Detect which cell encompasses the target text, then output its [x, y] center coordinate. 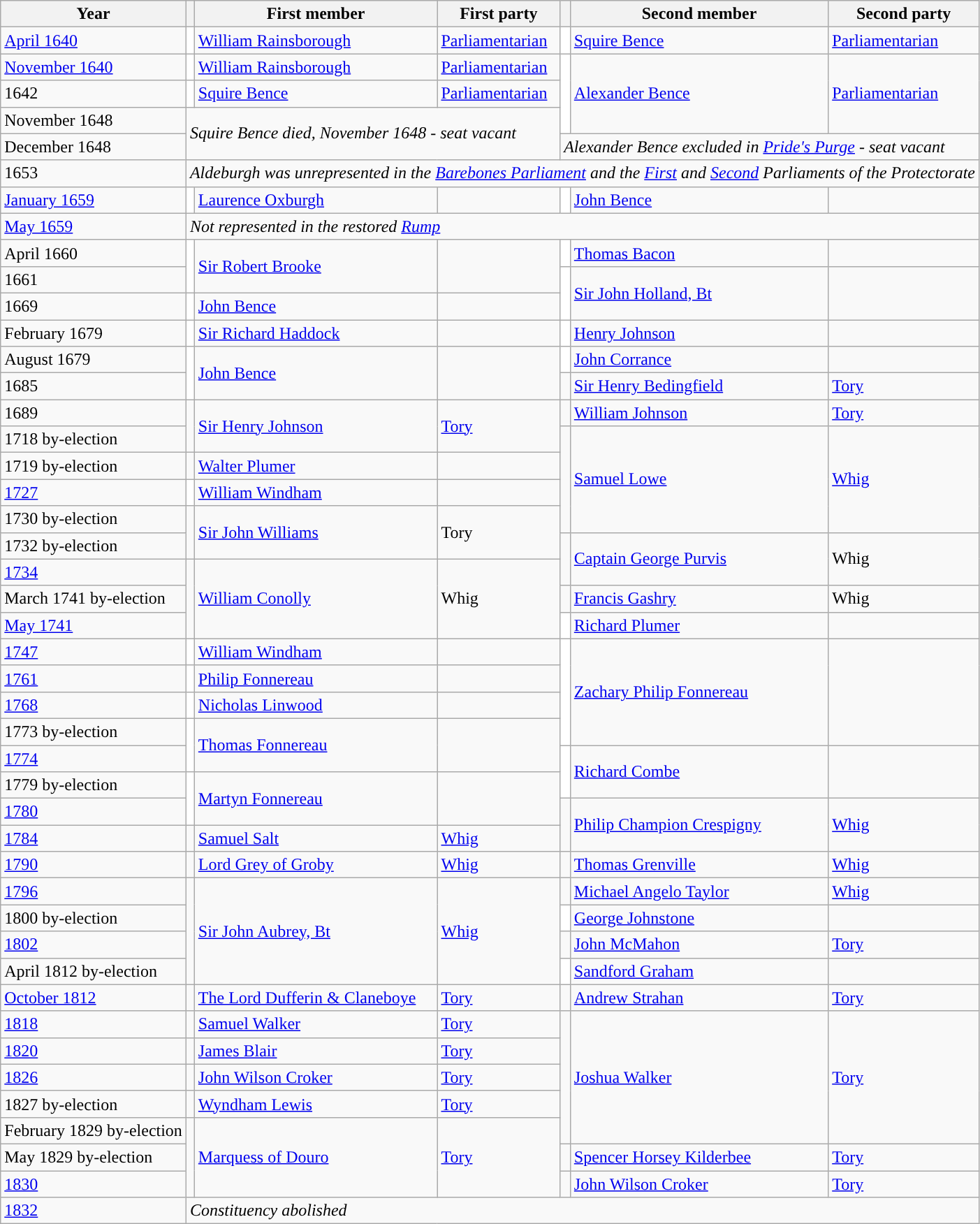
Samuel Lowe [699, 479]
1827 by-election [94, 1104]
Sir Richard Haddock [316, 333]
1719 by-election [94, 466]
1780 [94, 812]
1820 [94, 1051]
Thomas Bacon [699, 253]
Second member [699, 14]
1718 by-election [94, 439]
Walter Plumer [316, 466]
1832 [94, 1211]
1802 [94, 945]
Richard Combe [699, 771]
March 1741 by-election [94, 599]
Nicholas Linwood [316, 705]
John Corrance [699, 360]
May 1741 [94, 625]
Philip Fonnereau [316, 678]
August 1679 [94, 360]
Sir John Williams [316, 532]
December 1648 [94, 147]
February 1679 [94, 333]
Sir John Holland, Bt [699, 293]
February 1829 by-election [94, 1130]
January 1659 [94, 200]
Sir Henry Johnson [316, 426]
First member [316, 14]
Joshua Walker [699, 1077]
1774 [94, 758]
The Lord Dufferin & Claneboye [316, 998]
Alexander Bence excluded in Pride's Purge - seat vacant [770, 147]
Henry Johnson [699, 333]
Thomas Grenville [699, 865]
Squire Bence died, November 1648 - seat vacant [373, 133]
1653 [94, 173]
Samuel Salt [316, 838]
Sir Henry Bedingfield [699, 386]
1732 by-election [94, 546]
May 1659 [94, 226]
1790 [94, 865]
1761 [94, 678]
1779 by-election [94, 785]
Thomas Fonnereau [316, 745]
Wyndham Lewis [316, 1104]
James Blair [316, 1051]
William Johnson [699, 413]
October 1812 [94, 998]
Sandford Graham [699, 971]
1796 [94, 891]
Second party [904, 14]
Not represented in the restored Rump [583, 226]
November 1648 [94, 120]
Francis Gashry [699, 599]
William Conolly [316, 599]
1661 [94, 279]
George Johnstone [699, 918]
Aldeburgh was unrepresented in the Barebones Parliament and the First and Second Parliaments of the Protectorate [583, 173]
1669 [94, 306]
1642 [94, 94]
April 1660 [94, 253]
1818 [94, 1024]
1800 by-election [94, 918]
First party [499, 14]
Laurence Oxburgh [316, 200]
Michael Angelo Taylor [699, 891]
1826 [94, 1077]
Marquess of Douro [316, 1157]
1768 [94, 705]
Sir John Aubrey, Bt [316, 931]
Andrew Strahan [699, 998]
John McMahon [699, 945]
1734 [94, 572]
April 1812 by-election [94, 971]
Spencer Horsey Kilderbee [699, 1157]
Year [94, 14]
Constituency abolished [583, 1211]
Samuel Walker [316, 1024]
Philip Champion Crespigny [699, 825]
Zachary Philip Fonnereau [699, 692]
1773 by-election [94, 731]
Alexander Bence [699, 94]
1727 [94, 493]
Richard Plumer [699, 625]
1730 by-election [94, 519]
Martyn Fonnereau [316, 799]
1784 [94, 838]
November 1640 [94, 67]
April 1640 [94, 41]
May 1829 by-election [94, 1157]
Sir Robert Brooke [316, 266]
1747 [94, 652]
Lord Grey of Groby [316, 865]
1689 [94, 413]
1685 [94, 386]
1830 [94, 1184]
Captain George Purvis [699, 559]
